Locate the cell with the specified text and output its (X, Y) center coordinate. 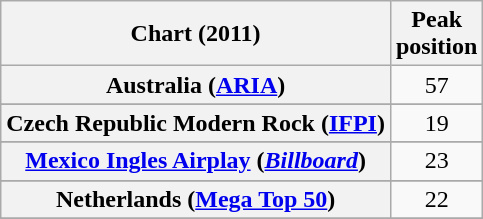
22 (436, 199)
Czech Republic Modern Rock (IFPI) (196, 123)
Mexico Ingles Airplay (Billboard) (196, 161)
Australia (ARIA) (196, 85)
23 (436, 161)
Netherlands (Mega Top 50) (196, 199)
57 (436, 85)
Chart (2011) (196, 34)
Peakposition (436, 34)
19 (436, 123)
